Determine the (X, Y) coordinate at the center of the cell enclosing the given text.  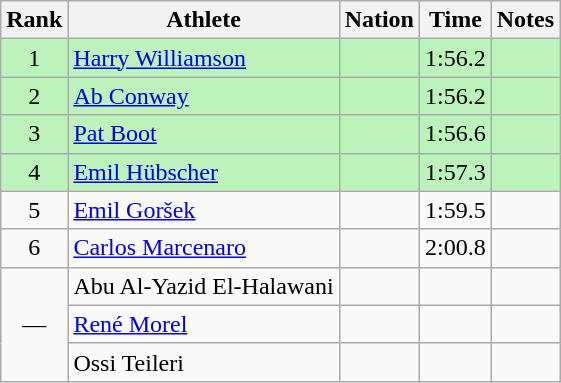
1:59.5 (456, 210)
2:00.8 (456, 248)
2 (34, 96)
Ossi Teileri (204, 362)
— (34, 324)
1:57.3 (456, 172)
Athlete (204, 20)
Harry Williamson (204, 58)
6 (34, 248)
Nation (379, 20)
1 (34, 58)
1:56.6 (456, 134)
Time (456, 20)
4 (34, 172)
Rank (34, 20)
René Morel (204, 324)
Emil Goršek (204, 210)
Pat Boot (204, 134)
Notes (525, 20)
Carlos Marcenaro (204, 248)
5 (34, 210)
Abu Al-Yazid El-Halawani (204, 286)
Emil Hübscher (204, 172)
3 (34, 134)
Ab Conway (204, 96)
